Return (x, y) of the center of cell containing provided text 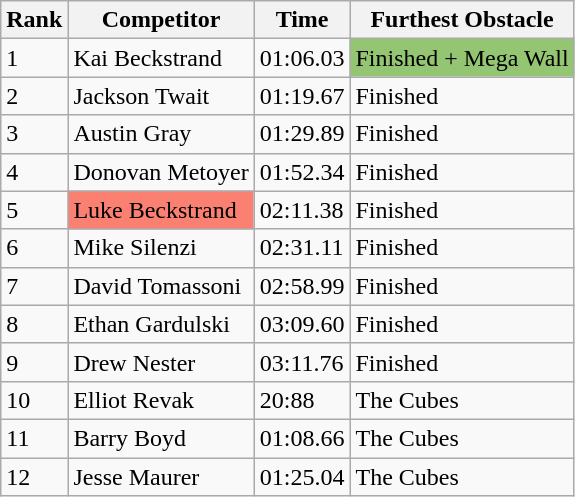
02:11.38 (302, 210)
Competitor (161, 20)
12 (34, 477)
6 (34, 248)
9 (34, 362)
Drew Nester (161, 362)
01:29.89 (302, 134)
02:31.11 (302, 248)
4 (34, 172)
20:88 (302, 400)
01:06.03 (302, 58)
Finished + Mega Wall (462, 58)
01:25.04 (302, 477)
03:11.76 (302, 362)
Austin Gray (161, 134)
10 (34, 400)
Jesse Maurer (161, 477)
Furthest Obstacle (462, 20)
1 (34, 58)
8 (34, 324)
Barry Boyd (161, 438)
Luke Beckstrand (161, 210)
Time (302, 20)
7 (34, 286)
03:09.60 (302, 324)
Donovan Metoyer (161, 172)
01:19.67 (302, 96)
Rank (34, 20)
David Tomassoni (161, 286)
01:52.34 (302, 172)
5 (34, 210)
01:08.66 (302, 438)
Elliot Revak (161, 400)
02:58.99 (302, 286)
3 (34, 134)
11 (34, 438)
Jackson Twait (161, 96)
Ethan Gardulski (161, 324)
2 (34, 96)
Kai Beckstrand (161, 58)
Mike Silenzi (161, 248)
